Scan for the cell matching the given text and deliver its [x, y] coordinate at center. 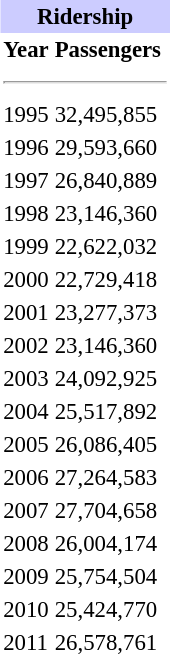
1996 [26, 148]
25,517,892 [108, 412]
25,424,770 [108, 610]
2007 [26, 510]
2004 [26, 412]
1997 [26, 180]
22,729,418 [108, 280]
22,622,032 [108, 246]
27,264,583 [108, 478]
26,840,889 [108, 180]
2001 [26, 312]
2003 [26, 378]
Year [26, 50]
1995 [26, 114]
2002 [26, 346]
2006 [26, 478]
24,092,925 [108, 378]
2009 [26, 576]
32,495,855 [108, 114]
1999 [26, 246]
23,277,373 [108, 312]
Passengers [108, 50]
2008 [26, 544]
2010 [26, 610]
2005 [26, 444]
26,004,174 [108, 544]
26,086,405 [108, 444]
25,754,504 [108, 576]
1998 [26, 214]
Ridership [85, 16]
2000 [26, 280]
27,704,658 [108, 510]
29,593,660 [108, 148]
